Pinpoint the cell where the given text exists, returning its [X, Y] midpoint coordinate. 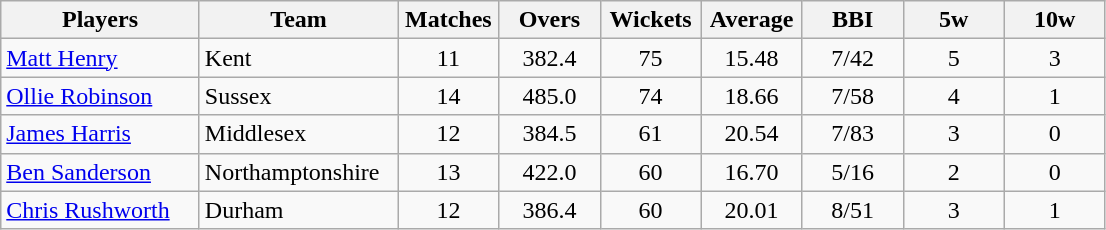
Players [100, 20]
386.4 [550, 210]
James Harris [100, 134]
382.4 [550, 58]
7/83 [852, 134]
5w [954, 20]
7/42 [852, 58]
74 [650, 96]
BBI [852, 20]
8/51 [852, 210]
Middlesex [298, 134]
75 [650, 58]
14 [448, 96]
Matt Henry [100, 58]
15.48 [752, 58]
Northamptonshire [298, 172]
Matches [448, 20]
Kent [298, 58]
Durham [298, 210]
61 [650, 134]
7/58 [852, 96]
Ollie Robinson [100, 96]
Wickets [650, 20]
Ben Sanderson [100, 172]
20.54 [752, 134]
Team [298, 20]
10w [1054, 20]
4 [954, 96]
Chris Rushworth [100, 210]
13 [448, 172]
384.5 [550, 134]
5/16 [852, 172]
20.01 [752, 210]
18.66 [752, 96]
Average [752, 20]
422.0 [550, 172]
16.70 [752, 172]
11 [448, 58]
2 [954, 172]
Overs [550, 20]
Sussex [298, 96]
485.0 [550, 96]
5 [954, 58]
